Detect which cell encompasses the target text, then output its (x, y) center coordinate. 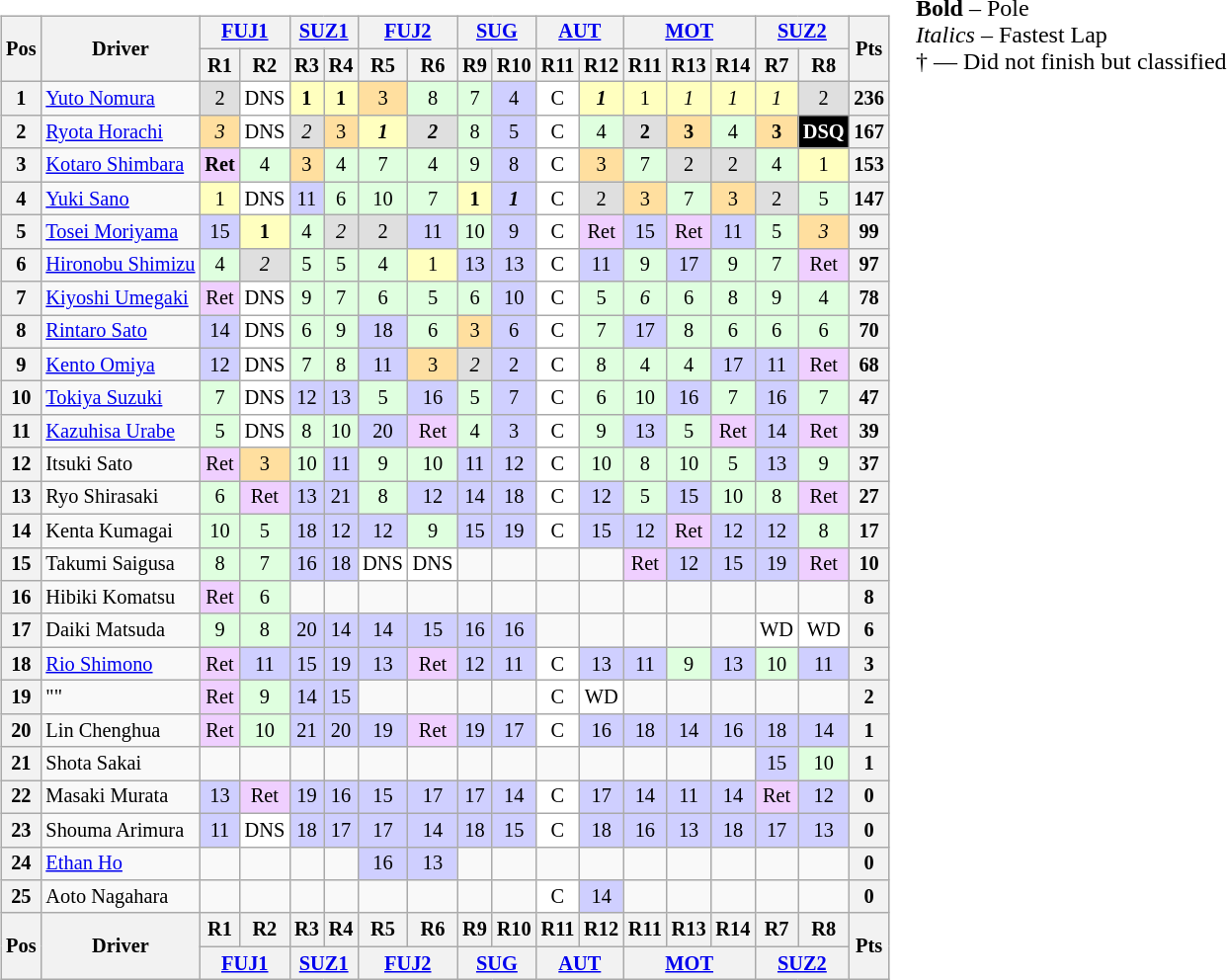
Hibiki Komatsu (121, 598)
39 (869, 432)
47 (869, 398)
DSQ (824, 132)
Ethan Ho (121, 863)
Kazuhisa Urabe (121, 432)
167 (869, 132)
Lin Chenghua (121, 730)
24 (21, 863)
153 (869, 165)
99 (869, 232)
23 (21, 830)
Shota Sakai (121, 764)
Kotaro Shimbara (121, 165)
70 (869, 332)
Daiki Matsuda (121, 630)
Ryo Shirasaki (121, 498)
147 (869, 199)
Kenta Kumagai (121, 531)
97 (869, 265)
Kento Omiya (121, 365)
Yuki Sano (121, 199)
Takumi Saigusa (121, 564)
Masaki Murata (121, 797)
Tokiya Suzuki (121, 398)
78 (869, 298)
27 (869, 498)
Ryota Horachi (121, 132)
Yuto Nomura (121, 99)
236 (869, 99)
Tosei Moriyama (121, 232)
Rio Shimono (121, 664)
37 (869, 464)
Kiyoshi Umegaki (121, 298)
Shouma Arimura (121, 830)
Itsuki Sato (121, 464)
68 (869, 365)
25 (21, 897)
"" (121, 697)
Rintaro Sato (121, 332)
Aoto Nagahara (121, 897)
22 (21, 797)
Hironobu Shimizu (121, 265)
